Scan for the cell matching the given text and deliver its (X, Y) coordinate at center. 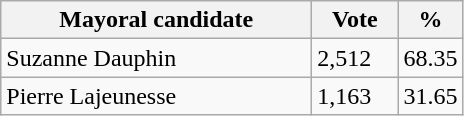
2,512 (355, 58)
% (430, 20)
Mayoral candidate (156, 20)
31.65 (430, 96)
Pierre Lajeunesse (156, 96)
68.35 (430, 58)
Vote (355, 20)
Suzanne Dauphin (156, 58)
1,163 (355, 96)
